For the text-containing cell, return its midpoint in (X, Y) coordinate format. 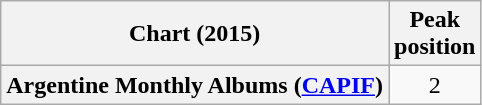
Peakposition (434, 34)
Chart (2015) (195, 34)
2 (434, 85)
Argentine Monthly Albums (CAPIF) (195, 85)
